Search for the cell housing the specified text and yield its (X, Y) center coordinate. 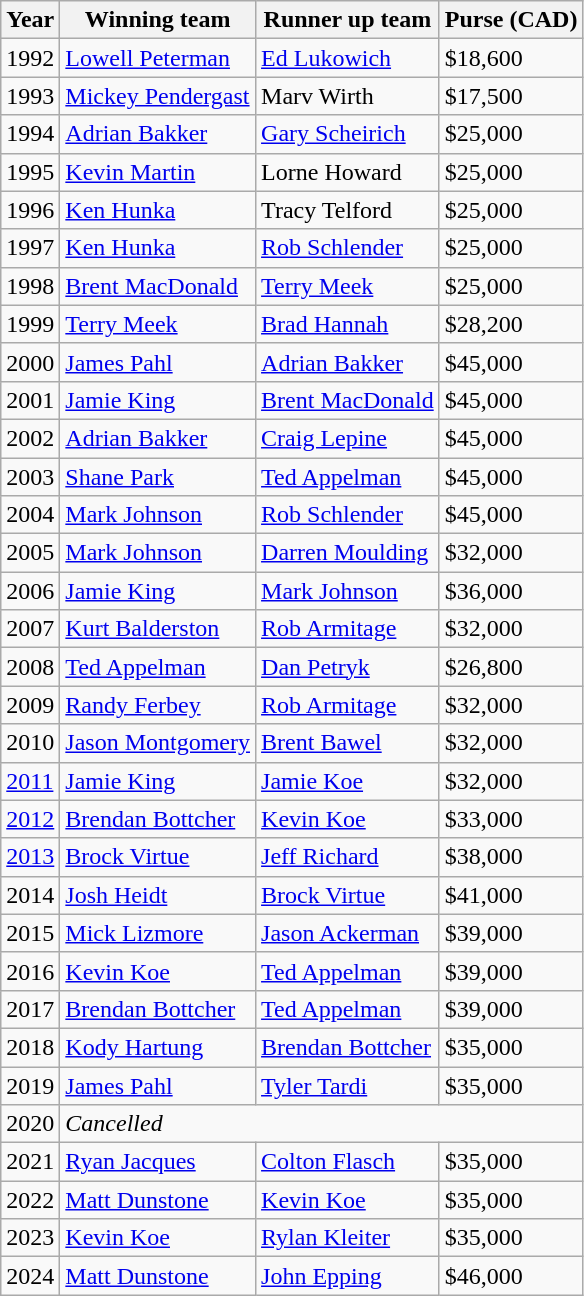
2012 (30, 819)
2004 (30, 515)
Darren Moulding (348, 553)
Mick Lizmore (158, 933)
Jason Ackerman (348, 933)
1996 (30, 210)
Marv Wirth (348, 96)
Winning team (158, 20)
2017 (30, 1009)
Brent Bawel (348, 743)
2011 (30, 781)
Jason Montgomery (158, 743)
2018 (30, 1047)
2014 (30, 895)
1999 (30, 324)
Colton Flasch (348, 1162)
Kurt Balderston (158, 629)
2024 (30, 1276)
2002 (30, 438)
$38,000 (511, 857)
Kevin Martin (158, 172)
2006 (30, 591)
$17,500 (511, 96)
2000 (30, 362)
1992 (30, 58)
Runner up team (348, 20)
$46,000 (511, 1276)
Tracy Telford (348, 210)
$33,000 (511, 819)
John Epping (348, 1276)
Lorne Howard (348, 172)
Rylan Kleiter (348, 1238)
2013 (30, 857)
2009 (30, 705)
Kody Hartung (158, 1047)
Dan Petryk (348, 667)
$41,000 (511, 895)
2005 (30, 553)
Year (30, 20)
1995 (30, 172)
2007 (30, 629)
$18,600 (511, 58)
Ryan Jacques (158, 1162)
2023 (30, 1238)
Tyler Tardi (348, 1085)
Craig Lepine (348, 438)
Jeff Richard (348, 857)
Brad Hannah (348, 324)
1993 (30, 96)
2015 (30, 933)
2021 (30, 1162)
Josh Heidt (158, 895)
1994 (30, 134)
Shane Park (158, 477)
$26,800 (511, 667)
2008 (30, 667)
2022 (30, 1200)
2001 (30, 400)
1998 (30, 286)
Randy Ferbey (158, 705)
Cancelled (322, 1124)
$28,200 (511, 324)
Ed Lukowich (348, 58)
2016 (30, 971)
Purse (CAD) (511, 20)
$36,000 (511, 591)
2020 (30, 1124)
2003 (30, 477)
Gary Scheirich (348, 134)
Lowell Peterman (158, 58)
2019 (30, 1085)
Jamie Koe (348, 781)
1997 (30, 248)
Mickey Pendergast (158, 96)
2010 (30, 743)
